Provide the (X, Y) coordinate of the cell's center where the given text is located.  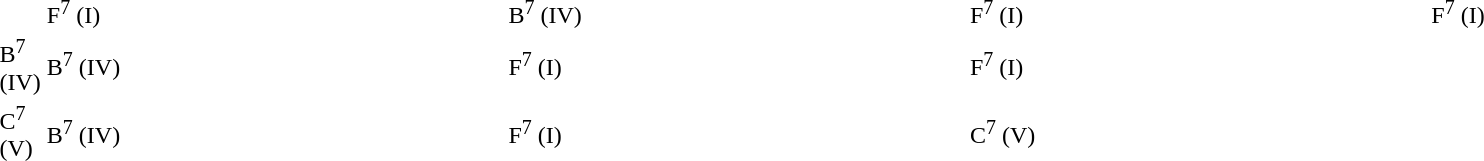
B7 (IV) (274, 64)
